Return the [x, y] coordinate for the center point of the cell that contains the specified text.  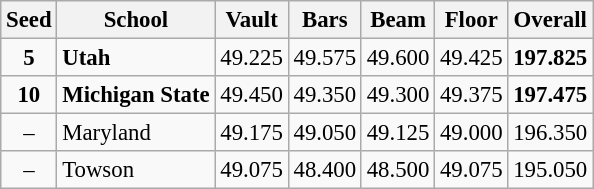
Utah [136, 58]
49.450 [252, 95]
196.350 [550, 133]
49.575 [324, 58]
Vault [252, 20]
195.050 [550, 170]
10 [29, 95]
49.125 [398, 133]
Bars [324, 20]
49.425 [472, 58]
Beam [398, 20]
49.350 [324, 95]
49.225 [252, 58]
49.600 [398, 58]
Floor [472, 20]
School [136, 20]
48.400 [324, 170]
49.000 [472, 133]
Michigan State [136, 95]
49.175 [252, 133]
Maryland [136, 133]
Seed [29, 20]
Overall [550, 20]
48.500 [398, 170]
49.300 [398, 95]
Towson [136, 170]
49.050 [324, 133]
197.825 [550, 58]
49.375 [472, 95]
197.475 [550, 95]
5 [29, 58]
